Extract the (x, y) coordinate from the center of the cell holding the provided text.  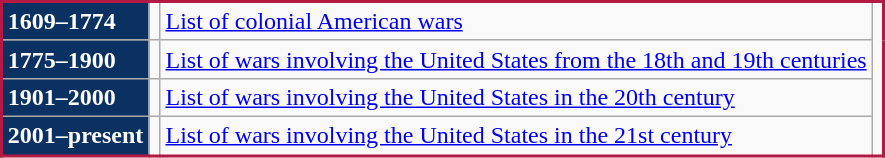
List of colonial American wars (516, 22)
List of wars involving the United States in the 21st century (516, 136)
1609–1774 (76, 22)
List of wars involving the United States in the 20th century (516, 97)
2001–present (76, 136)
1901–2000 (76, 97)
List of wars involving the United States from the 18th and 19th centuries (516, 59)
1775–1900 (76, 59)
